Detect which cell encompasses the target text, then output its [X, Y] center coordinate. 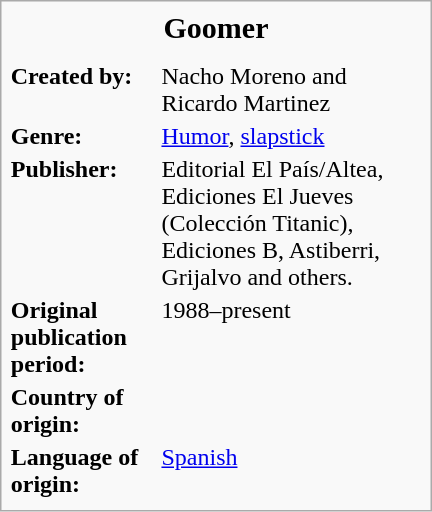
Nacho Moreno and Ricardo Martinez [292, 90]
Created by: [83, 90]
Editorial El País/Altea, Ediciones El Jueves (Colección Titanic), Ediciones B, Astiberri, Grijalvo and others. [292, 224]
Humor, slapstick [292, 137]
Country of origin: [83, 412]
Original publication period: [83, 338]
1988–present [292, 338]
Language of origin: [83, 472]
Publisher: [83, 224]
Spanish [292, 472]
Genre: [83, 137]
Goomer [216, 28]
